Capture the cell that displays the provided text and extract its (x, y) central coordinate. 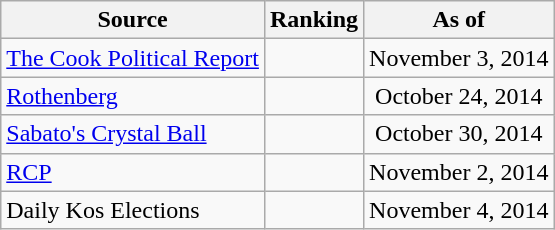
Rothenberg (133, 96)
October 24, 2014 (459, 96)
November 3, 2014 (459, 58)
Ranking (314, 20)
Source (133, 20)
November 4, 2014 (459, 210)
Sabato's Crystal Ball (133, 134)
The Cook Political Report (133, 58)
November 2, 2014 (459, 172)
As of (459, 20)
October 30, 2014 (459, 134)
RCP (133, 172)
Daily Kos Elections (133, 210)
